Capture the cell that displays the provided text and extract its [X, Y] central coordinate. 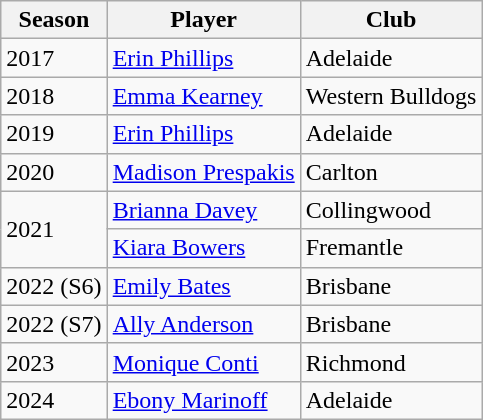
Fremantle [391, 248]
2020 [54, 172]
Western Bulldogs [391, 96]
Monique Conti [204, 362]
Collingwood [391, 210]
Emily Bates [204, 286]
2022 (S7) [54, 324]
Kiara Bowers [204, 248]
2021 [54, 229]
Player [204, 20]
Ebony Marinoff [204, 400]
Madison Prespakis [204, 172]
Richmond [391, 362]
2017 [54, 58]
Emma Kearney [204, 96]
Season [54, 20]
2024 [54, 400]
Ally Anderson [204, 324]
2022 (S6) [54, 286]
Brianna Davey [204, 210]
2023 [54, 362]
2019 [54, 134]
Carlton [391, 172]
2018 [54, 96]
Club [391, 20]
